Identify which cell holds the provided text, then report its (X, Y) central coordinate. 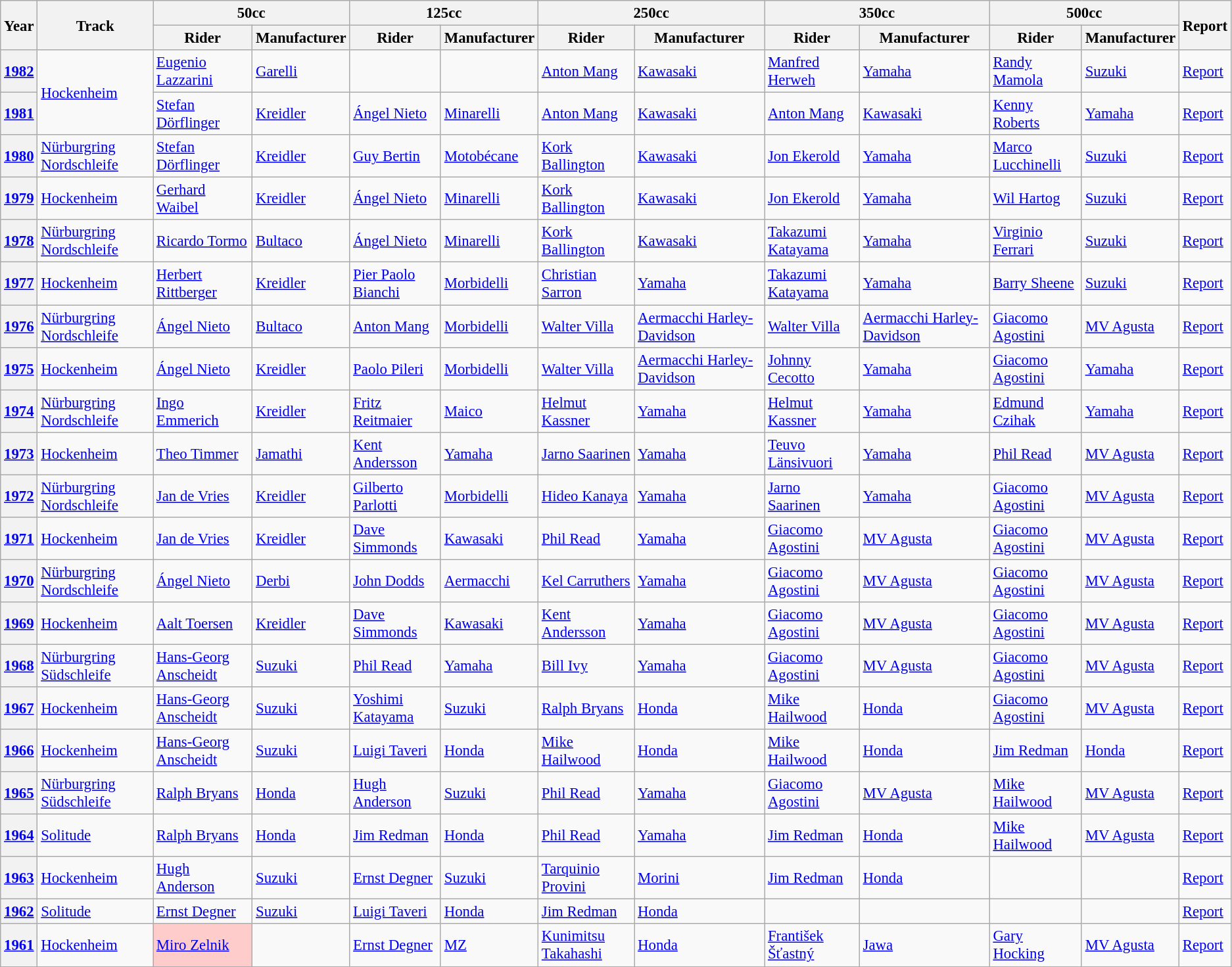
1975 (19, 368)
Ricardo Tormo (202, 241)
1964 (19, 836)
Christian Sarron (586, 284)
1980 (19, 156)
1977 (19, 284)
John Dodds (396, 581)
Paolo Pileri (396, 368)
Gilberto Parlotti (396, 496)
Motobécane (489, 156)
Fritz Reitmaier (396, 412)
Derbi (301, 581)
Morini (699, 878)
Garelli (301, 71)
Jamathi (301, 454)
Randy Mamola (1035, 71)
Guy Bertin (396, 156)
Jawa (924, 945)
František Šťastný (813, 945)
Kunimitsu Takahashi (586, 945)
1965 (19, 793)
1974 (19, 412)
1972 (19, 496)
Yoshimi Katayama (396, 709)
Eugenio Lazzarini (202, 71)
Johnny Cecotto (813, 368)
Virginio Ferrari (1035, 241)
1973 (19, 454)
1961 (19, 945)
Tarquinio Provini (586, 878)
Herbert Rittberger (202, 284)
Barry Sheene (1035, 284)
Pier Paolo Bianchi (396, 284)
Gerhard Waibel (202, 199)
Wil Hartog (1035, 199)
1968 (19, 665)
Aermacchi (489, 581)
250cc (652, 13)
Teuvo Länsivuori (813, 454)
Aalt Toersen (202, 623)
1976 (19, 326)
1969 (19, 623)
350cc (877, 13)
Manfred Herweh (813, 71)
1971 (19, 539)
Miro Zelnik (202, 945)
Bill Ivy (586, 665)
MZ (489, 945)
Kenny Roberts (1035, 114)
Kel Carruthers (586, 581)
1963 (19, 878)
1967 (19, 709)
1970 (19, 581)
Marco Lucchinelli (1035, 156)
1979 (19, 199)
Hideo Kanaya (586, 496)
1962 (19, 912)
Maico (489, 412)
Year (19, 25)
500cc (1084, 13)
Edmund Czihak (1035, 412)
1978 (19, 241)
Track (95, 25)
125cc (444, 13)
1982 (19, 71)
1966 (19, 751)
50cc (251, 13)
1981 (19, 114)
Gary Hocking (1035, 945)
Theo Timmer (202, 454)
Ingo Emmerich (202, 412)
